Provide the [X, Y] coordinate of the cell's center where the given text is located.  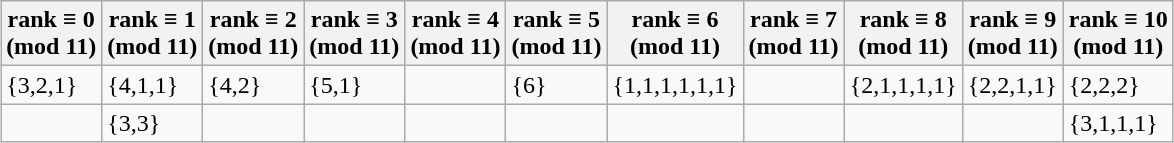
{1,1,1,1,1,1} [675, 85]
rank ≡ 10 (mod 11) [1118, 34]
{5,1} [354, 85]
rank ≡ 8 (mod 11) [903, 34]
rank ≡ 0 (mod 11) [52, 34]
{2,1,1,1,1} [903, 85]
{4,2} [254, 85]
rank ≡ 9 (mod 11) [1012, 34]
{6} [556, 85]
{3,1,1,1} [1118, 123]
{3,2,1} [52, 85]
rank ≡ 7 (mod 11) [794, 34]
rank ≡ 2 (mod 11) [254, 34]
rank ≡ 4 (mod 11) [456, 34]
rank ≡ 1 (mod 11) [152, 34]
{4,1,1} [152, 85]
rank ≡ 6 (mod 11) [675, 34]
rank ≡ 3 (mod 11) [354, 34]
{2,2,1,1} [1012, 85]
rank ≡ 5 (mod 11) [556, 34]
{2,2,2} [1118, 85]
{3,3} [152, 123]
